Capture the cell that displays the provided text and extract its (X, Y) central coordinate. 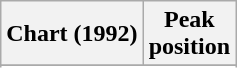
Peakposition (189, 34)
Chart (1992) (72, 34)
